For the text-containing cell, return its midpoint in (X, Y) coordinate format. 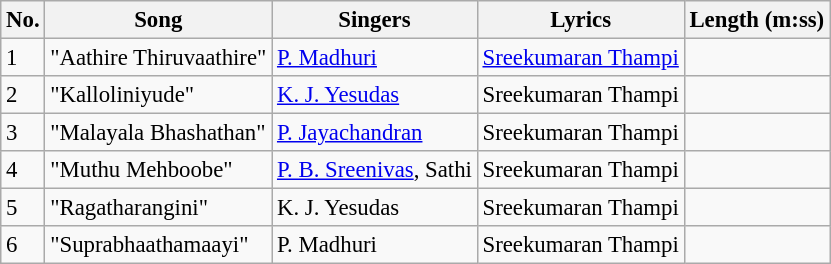
"Ragatharangini" (158, 208)
"Suprabhaathamaayi" (158, 245)
P. Jayachandran (375, 133)
"Kalloliniyude" (158, 95)
Length (m:ss) (756, 20)
4 (23, 170)
2 (23, 95)
"Malayala Bhashathan" (158, 133)
3 (23, 133)
6 (23, 245)
No. (23, 20)
5 (23, 208)
"Muthu Mehboobe" (158, 170)
Singers (375, 20)
Song (158, 20)
P. B. Sreenivas, Sathi (375, 170)
Lyrics (580, 20)
"Aathire Thiruvaathire" (158, 58)
1 (23, 58)
